Detect which cell encompasses the target text, then output its [x, y] center coordinate. 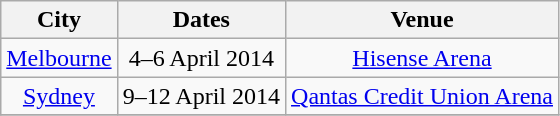
Sydney [59, 96]
4–6 April 2014 [201, 58]
Venue [422, 20]
9–12 April 2014 [201, 96]
Dates [201, 20]
City [59, 20]
Hisense Arena [422, 58]
Melbourne [59, 58]
Qantas Credit Union Arena [422, 96]
